Capture the cell that displays the provided text and extract its [X, Y] central coordinate. 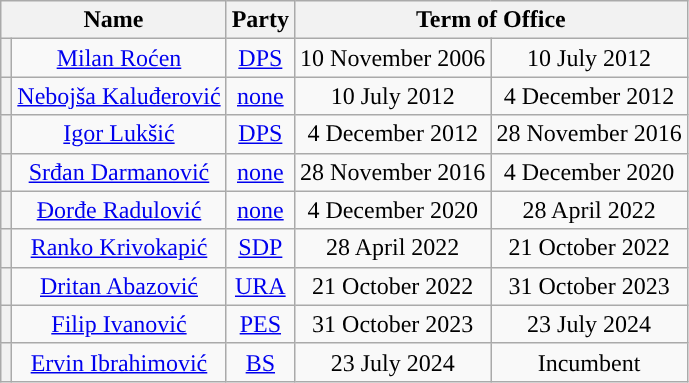
Ranko Krivokapić [119, 248]
Name [114, 20]
URA [260, 286]
Dritan Abazović [119, 286]
Filip Ivanović [119, 324]
Milan Roćen [119, 58]
Term of Office [492, 20]
Incumbent [589, 362]
Party [260, 20]
Đorđe Radulović [119, 210]
BS [260, 362]
PES [260, 324]
Srđan Darmanović [119, 172]
10 November 2006 [393, 58]
SDP [260, 248]
Nebojša Kaluđerović [119, 96]
Ervin Ibrahimović [119, 362]
Igor Lukšić [119, 134]
